Return the [X, Y] coordinate for the center point of the cell that contains the specified text.  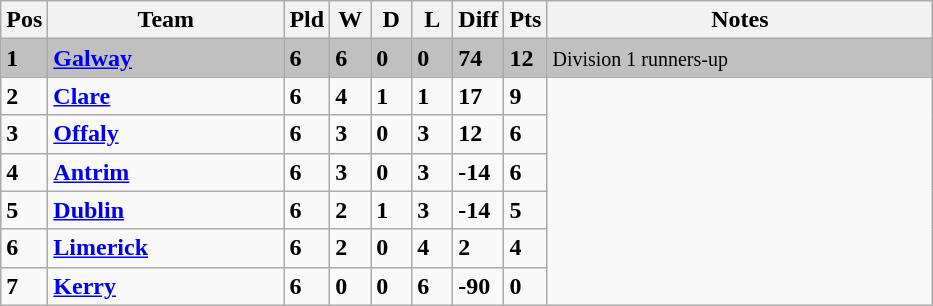
Galway [166, 58]
Pos [24, 20]
D [392, 20]
-90 [478, 286]
Clare [166, 96]
Division 1 runners-up [740, 58]
Pld [307, 20]
Limerick [166, 248]
L [432, 20]
Team [166, 20]
9 [526, 96]
Kerry [166, 286]
7 [24, 286]
W [350, 20]
Antrim [166, 172]
74 [478, 58]
Dublin [166, 210]
17 [478, 96]
Notes [740, 20]
Pts [526, 20]
Offaly [166, 134]
Diff [478, 20]
